Search for the cell housing the specified text and yield its (x, y) center coordinate. 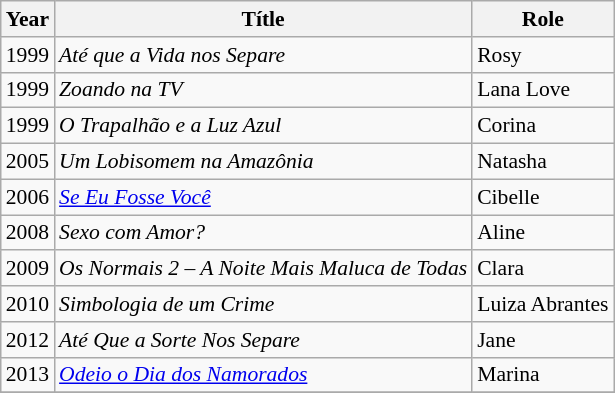
Role (542, 19)
Corina (542, 126)
Clara (542, 269)
2006 (28, 197)
Até que a Vida nos Separe (263, 55)
Marina (542, 375)
Year (28, 19)
Jane (542, 340)
2012 (28, 340)
Títle (263, 19)
2005 (28, 162)
2010 (28, 304)
Cibelle (542, 197)
Se Eu Fosse Você (263, 197)
Os Normais 2 – A Noite Mais Maluca de Todas (263, 269)
Rosy (542, 55)
Zoando na TV (263, 90)
2009 (28, 269)
Até Que a Sorte Nos Separe (263, 340)
Sexo com Amor? (263, 233)
Simbologia de um Crime (263, 304)
Luiza Abrantes (542, 304)
Aline (542, 233)
Lana Love (542, 90)
Um Lobisomem na Amazônia (263, 162)
Odeio o Dia dos Namorados (263, 375)
Natasha (542, 162)
2008 (28, 233)
2013 (28, 375)
O Trapalhão e a Luz Azul (263, 126)
